Return the [X, Y] coordinate for the center point of the cell that contains the specified text.  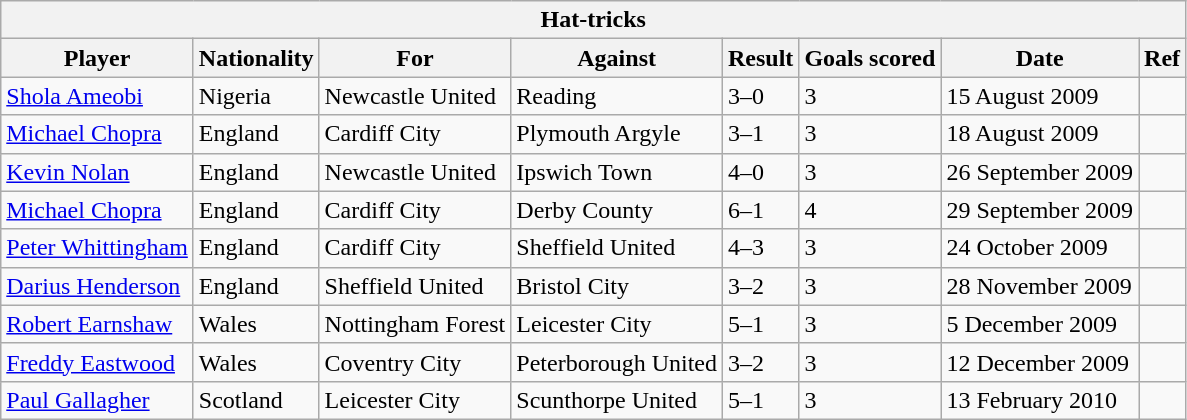
Scunthorpe United [617, 400]
6–1 [760, 210]
Kevin Nolan [98, 172]
12 December 2009 [1040, 362]
3–0 [760, 96]
Scotland [256, 400]
26 September 2009 [1040, 172]
Nationality [256, 58]
Goals scored [870, 58]
29 September 2009 [1040, 210]
Peterborough United [617, 362]
Freddy Eastwood [98, 362]
Nottingham Forest [415, 324]
Ref [1162, 58]
28 November 2009 [1040, 286]
4–0 [760, 172]
4–3 [760, 248]
Reading [617, 96]
Paul Gallagher [98, 400]
For [415, 58]
5 December 2009 [1040, 324]
24 October 2009 [1040, 248]
Peter Whittingham [98, 248]
15 August 2009 [1040, 96]
Date [1040, 58]
Player [98, 58]
Plymouth Argyle [617, 134]
Shola Ameobi [98, 96]
Nigeria [256, 96]
Hat-tricks [594, 20]
18 August 2009 [1040, 134]
Derby County [617, 210]
Against [617, 58]
Robert Earnshaw [98, 324]
Ipswich Town [617, 172]
3–1 [760, 134]
Darius Henderson [98, 286]
Coventry City [415, 362]
13 February 2010 [1040, 400]
Bristol City [617, 286]
Result [760, 58]
4 [870, 210]
